Output the (X, Y) coordinate of the center of the cell containing the given text.  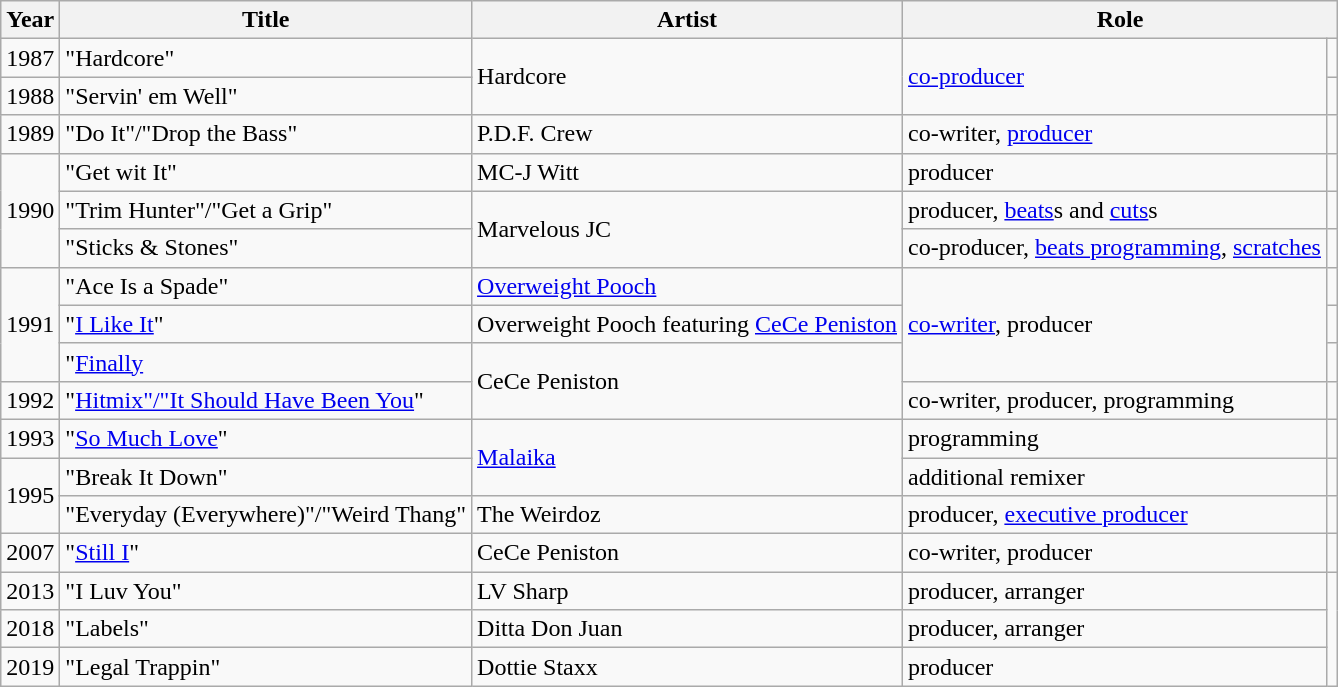
co-writer, producer, programming (1115, 400)
co-producer, beats programming, scratches (1115, 248)
2019 (30, 667)
1993 (30, 438)
co-producer (1115, 77)
1987 (30, 58)
"I Like It" (266, 324)
"Get wit It" (266, 172)
"Servin' em Well" (266, 96)
2013 (30, 591)
producer, beatss and cutss (1115, 210)
"Do It"/"Drop the Bass" (266, 134)
1989 (30, 134)
LV Sharp (688, 591)
"Everyday (Everywhere)"/"Weird Thang" (266, 515)
1991 (30, 324)
"Hitmix"/"It Should Have Been You" (266, 400)
Role (1120, 20)
P.D.F. Crew (688, 134)
Ditta Don Juan (688, 629)
"Ace Is a Spade" (266, 286)
Title (266, 20)
Malaika (688, 457)
Marvelous JC (688, 229)
1990 (30, 210)
producer, executive producer (1115, 515)
"Hardcore" (266, 58)
"I Luv You" (266, 591)
Overweight Pooch featuring CeCe Peniston (688, 324)
1992 (30, 400)
"Labels" (266, 629)
"Break It Down" (266, 477)
"Trim Hunter"/"Get a Grip" (266, 210)
Overweight Pooch (688, 286)
Dottie Staxx (688, 667)
The Weirdoz (688, 515)
MC-J Witt (688, 172)
1995 (30, 496)
1988 (30, 96)
Year (30, 20)
"So Much Love" (266, 438)
Artist (688, 20)
2018 (30, 629)
Hardcore (688, 77)
2007 (30, 553)
additional remixer (1115, 477)
"Sticks & Stones" (266, 248)
programming (1115, 438)
"Still I" (266, 553)
"Legal Trappin" (266, 667)
"Finally (266, 362)
